Locate the cell with the specified text and output its [x, y] center coordinate. 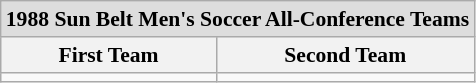
1988 Sun Belt Men's Soccer All-Conference Teams [238, 19]
First Team [109, 55]
Second Team [345, 55]
